Return [X, Y] of the center of cell containing provided text 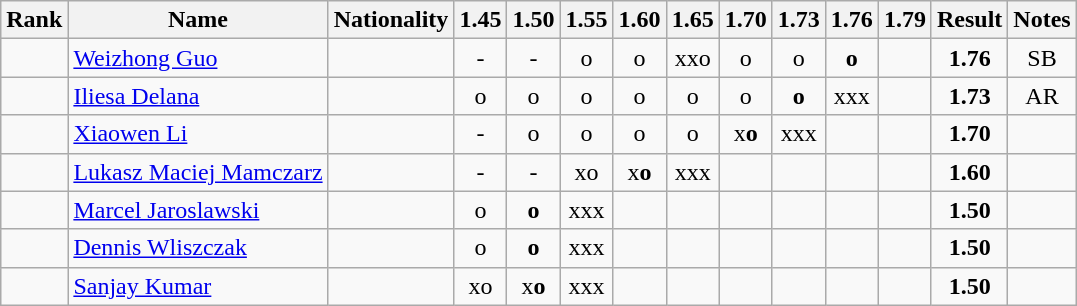
SB [1042, 58]
Dennis Wliszczak [198, 248]
Nationality [391, 20]
1.79 [904, 20]
AR [1042, 96]
Rank [34, 20]
Iliesa Delana [198, 96]
1.55 [586, 20]
xxo [692, 58]
Weizhong Guo [198, 58]
Result [969, 20]
Name [198, 20]
Xiaowen Li [198, 134]
Lukasz Maciej Mamczarz [198, 172]
1.45 [480, 20]
1.65 [692, 20]
Sanjay Kumar [198, 286]
Marcel Jaroslawski [198, 210]
Notes [1042, 20]
